Detect which cell encompasses the target text, then output its (X, Y) center coordinate. 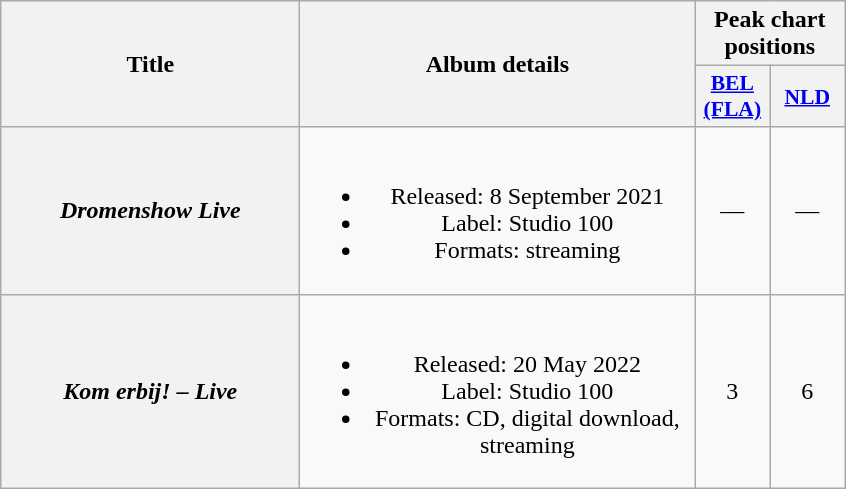
Album details (498, 64)
Released: 20 May 2022Label: Studio 100Formats: CD, digital download, streaming (498, 391)
Title (150, 64)
3 (732, 391)
Released: 8 September 2021Label: Studio 100Formats: streaming (498, 210)
Peak chart positions (770, 34)
Dromenshow Live (150, 210)
NLD (808, 96)
BEL(FLA) (732, 96)
Kom erbij! – Live (150, 391)
6 (808, 391)
